Scan for the cell matching the given text and deliver its [x, y] coordinate at center. 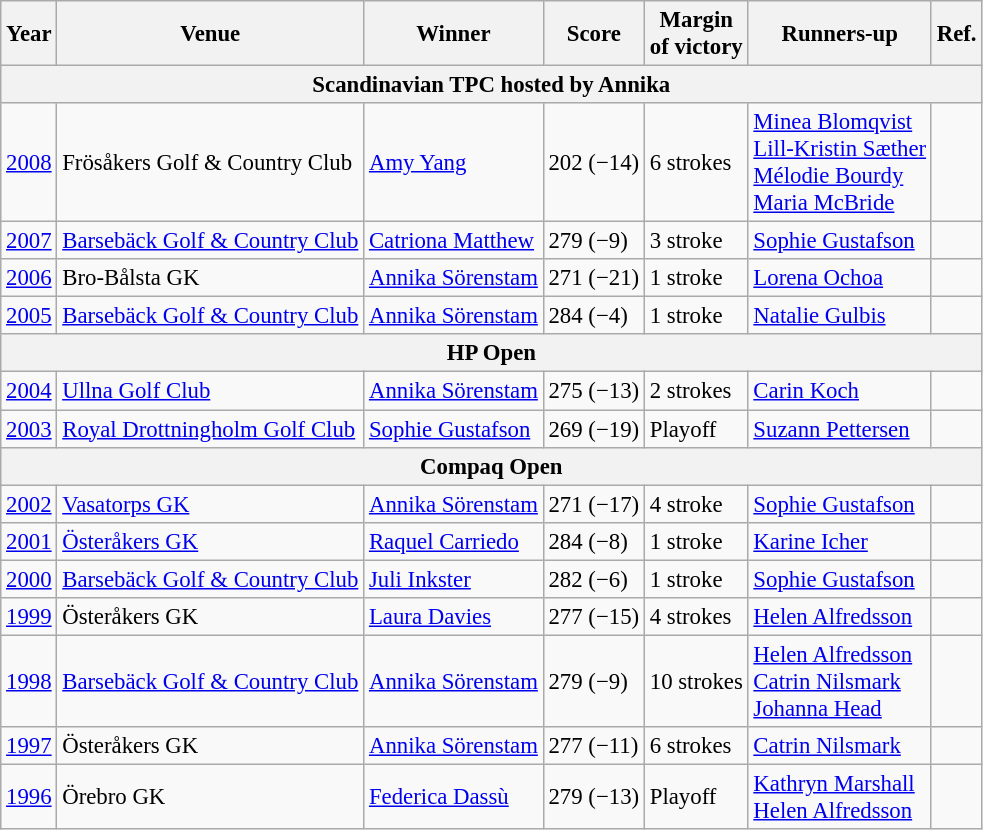
4 strokes [696, 617]
Lorena Ochoa [840, 278]
279 (−13) [594, 796]
Raquel Carriedo [454, 541]
Royal Drottningholm Golf Club [210, 429]
2005 [29, 316]
HP Open [492, 353]
Ullna Golf Club [210, 391]
2004 [29, 391]
271 (−17) [594, 504]
Bro-Bålsta GK [210, 278]
Vasatorps GK [210, 504]
2 strokes [696, 391]
Natalie Gulbis [840, 316]
Frösåkers Golf & Country Club [210, 162]
Örebro GK [210, 796]
Runners-up [840, 34]
Juli Inkster [454, 579]
Carin Koch [840, 391]
282 (−6) [594, 579]
277 (−11) [594, 746]
10 strokes [696, 681]
284 (−4) [594, 316]
271 (−21) [594, 278]
269 (−19) [594, 429]
Karine Icher [840, 541]
202 (−14) [594, 162]
Suzann Pettersen [840, 429]
Laura Davies [454, 617]
Scandinavian TPC hosted by Annika [492, 85]
Year [29, 34]
2006 [29, 278]
Amy Yang [454, 162]
1997 [29, 746]
1998 [29, 681]
Winner [454, 34]
2001 [29, 541]
2008 [29, 162]
Marginof victory [696, 34]
Compaq Open [492, 466]
2007 [29, 241]
Federica Dassù [454, 796]
1999 [29, 617]
Score [594, 34]
Minea Blomqvist Lill-Kristin Sæther Mélodie Bourdy Maria McBride [840, 162]
2000 [29, 579]
Catrin Nilsmark [840, 746]
3 stroke [696, 241]
Helen Alfredsson Catrin Nilsmark Johanna Head [840, 681]
284 (−8) [594, 541]
2002 [29, 504]
Catriona Matthew [454, 241]
Helen Alfredsson [840, 617]
277 (−15) [594, 617]
Kathryn Marshall Helen Alfredsson [840, 796]
4 stroke [696, 504]
275 (−13) [594, 391]
Ref. [956, 34]
1996 [29, 796]
2003 [29, 429]
Venue [210, 34]
